For the text-containing cell, return its midpoint in (X, Y) coordinate format. 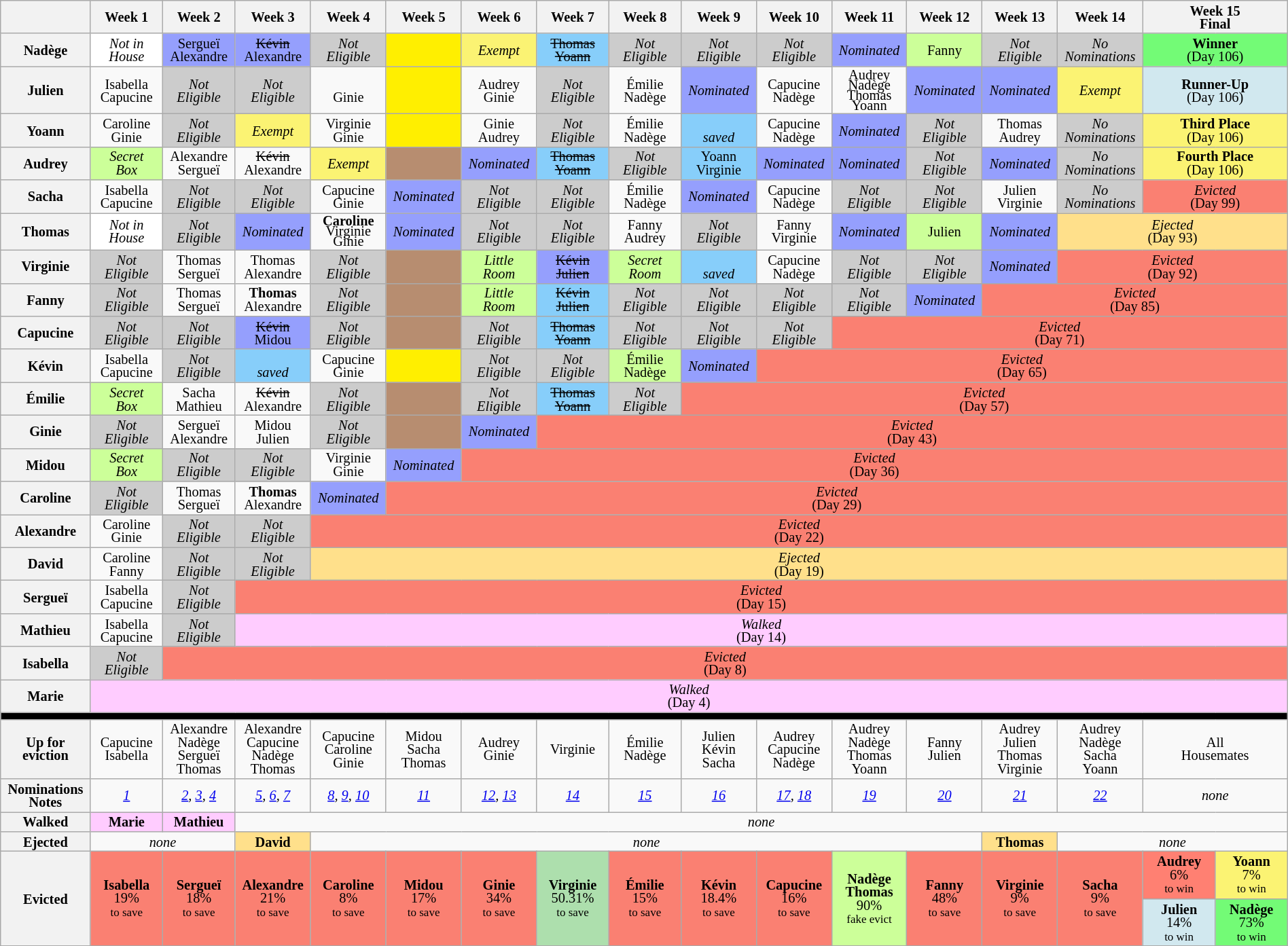
Runner-Up (Day 106) (1215, 90)
AudreyJulienThomasVirginie (1020, 749)
Isabella (46, 663)
Third Place (Day 106) (1215, 130)
NadègeThomas90%fake evict (870, 898)
MidouSachaThomas (424, 749)
14 (573, 795)
15 (645, 795)
FannyVirginie (793, 231)
Émilie15%to save (645, 898)
Evicted(Day 71) (1060, 333)
Kévin (46, 365)
FannyJulien (944, 749)
Nadège (46, 50)
Walked(Day 4) (689, 695)
Caroline (46, 498)
Kévin18.4%to save (719, 898)
Week 3 (273, 16)
Fanny48%to save (944, 898)
Yoann7%to win (1251, 875)
SecretRoom (645, 266)
Evicted(Day 85) (1134, 300)
Sacha9%to save (1101, 898)
Week 7 (573, 16)
AudreyCapucineNadège (793, 749)
Isabella 19% to save (126, 898)
Alexandre (46, 531)
CarolineFanny (126, 564)
CapucineIsabella (126, 749)
1 (126, 795)
Sergueï18%to save (198, 898)
Capucine16%to save (793, 898)
Week 6 (499, 16)
AllHousemates (1215, 749)
Up foreviction (46, 749)
Yoann (46, 130)
Midou (46, 465)
YoannVirginie (719, 163)
21 (1020, 795)
SachaMathieu (198, 399)
MidouJulien (273, 432)
Midou17%to save (424, 898)
Week 13 (1020, 16)
Virginie9%to save (1020, 898)
Evicted(Day 99) (1215, 197)
CarolineVirginieGinie (348, 231)
AlexandreCapucineNadègeThomas (273, 749)
16 (719, 795)
22 (1101, 795)
17, 18 (793, 795)
Audrey6%to win (1179, 875)
ThomasAudrey (1020, 130)
AudreyNadègeSachaYoann (1101, 749)
12, 13 (499, 795)
Capucine (46, 333)
JulienVirginie (1020, 197)
5, 6, 7 (273, 795)
Julien14%to win (1179, 922)
Alexandre21%to save (273, 898)
19 (870, 795)
Virginie50.31%to save (573, 898)
GinieAudrey (499, 130)
Ejected (46, 841)
Week 15Final (1215, 16)
Week 14 (1101, 16)
Walked (46, 822)
Evicted(Day 8) (725, 663)
CapucineCarolineGinie (348, 749)
11 (424, 795)
Caroline8%to save (348, 898)
Ejected(Day 19) (799, 564)
Evicted(Day 43) (912, 432)
Ejected(Day 93) (1173, 231)
Evicted(Day 65) (1022, 365)
Winner (Day 106) (1215, 50)
AlexandreNadègeSergueïThomas (198, 749)
Evicted(Day 29) (837, 498)
Nadège73%to win (1251, 922)
Evicted(Day 15) (761, 596)
Evicted(Day 57) (985, 399)
Week 8 (645, 16)
Evicted(Day 92) (1173, 266)
Week 1 (126, 16)
KévinMidou (273, 333)
Audrey (46, 163)
Sacha (46, 197)
Ginie34%to save (499, 898)
Sergueï (46, 596)
AlexandreSergueï (198, 163)
Émilie (46, 399)
Week 5 (424, 16)
2, 3, 4 (198, 795)
NominationsNotes (46, 795)
JulienKévinSacha (719, 749)
Week 4 (348, 16)
Walked(Day 14) (761, 630)
Evicted(Day 22) (799, 531)
Week 12 (944, 16)
Week 9 (719, 16)
Fourth Place (Day 106) (1215, 163)
FannyAudrey (645, 231)
Evicted (46, 898)
20 (944, 795)
Week 2 (198, 16)
8, 9, 10 (348, 795)
Evicted(Day 36) (874, 465)
Week 10 (793, 16)
Week 11 (870, 16)
